Search for the cell housing the specified text and yield its (x, y) center coordinate. 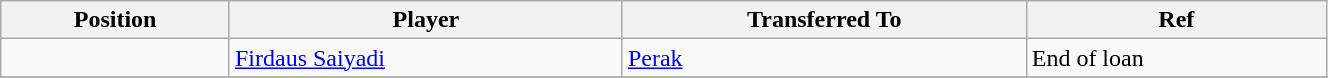
Ref (1176, 20)
Player (426, 20)
Position (116, 20)
End of loan (1176, 58)
Firdaus Saiyadi (426, 58)
Perak (824, 58)
Transferred To (824, 20)
